Return the [X, Y] coordinate for the center point of the cell that contains the specified text.  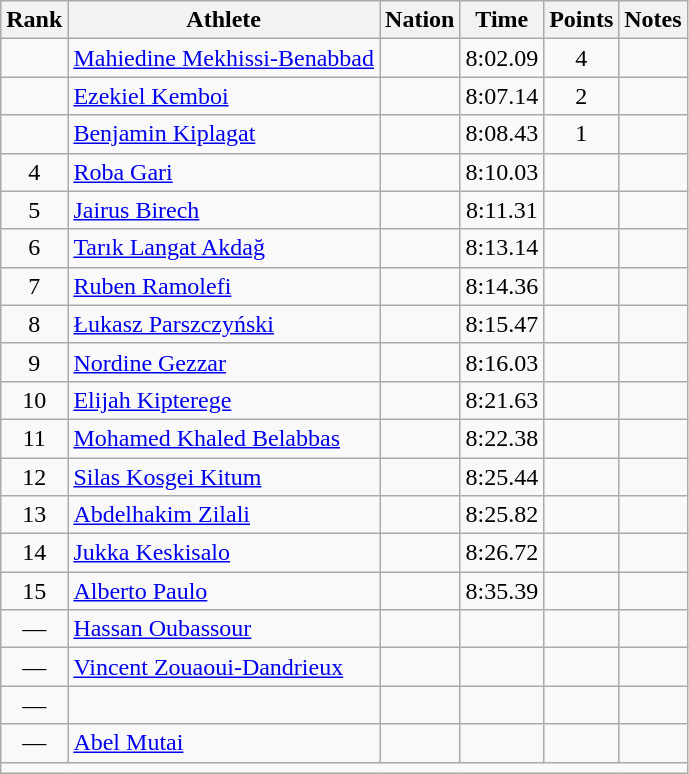
8:22.38 [502, 438]
Athlete [224, 20]
8:08.43 [502, 134]
Nordine Gezzar [224, 362]
Ezekiel Kemboi [224, 96]
8:14.36 [502, 286]
Elijah Kipterege [224, 400]
5 [34, 210]
Mahiedine Mekhissi-Benabbad [224, 58]
7 [34, 286]
8:15.47 [502, 324]
8:25.82 [502, 515]
Jairus Birech [224, 210]
8:11.31 [502, 210]
Alberto Paulo [224, 591]
Tarık Langat Akdağ [224, 248]
2 [582, 96]
8:07.14 [502, 96]
8:13.14 [502, 248]
Rank [34, 20]
13 [34, 515]
8:35.39 [502, 591]
Abdelhakim Zilali [224, 515]
Time [502, 20]
8:10.03 [502, 172]
10 [34, 400]
Notes [653, 20]
Mohamed Khaled Belabbas [224, 438]
8:25.44 [502, 477]
Hassan Oubassour [224, 629]
Łukasz Parszczyński [224, 324]
8 [34, 324]
Abel Mutai [224, 743]
Jukka Keskisalo [224, 553]
Ruben Ramolefi [224, 286]
Nation [420, 20]
Roba Gari [224, 172]
Benjamin Kiplagat [224, 134]
12 [34, 477]
8:16.03 [502, 362]
15 [34, 591]
8:21.63 [502, 400]
Silas Kosgei Kitum [224, 477]
Vincent Zouaoui-Dandrieux [224, 667]
9 [34, 362]
1 [582, 134]
Points [582, 20]
8:26.72 [502, 553]
8:02.09 [502, 58]
11 [34, 438]
14 [34, 553]
6 [34, 248]
